Return the (X, Y) coordinate for the center point of the cell that contains the specified text.  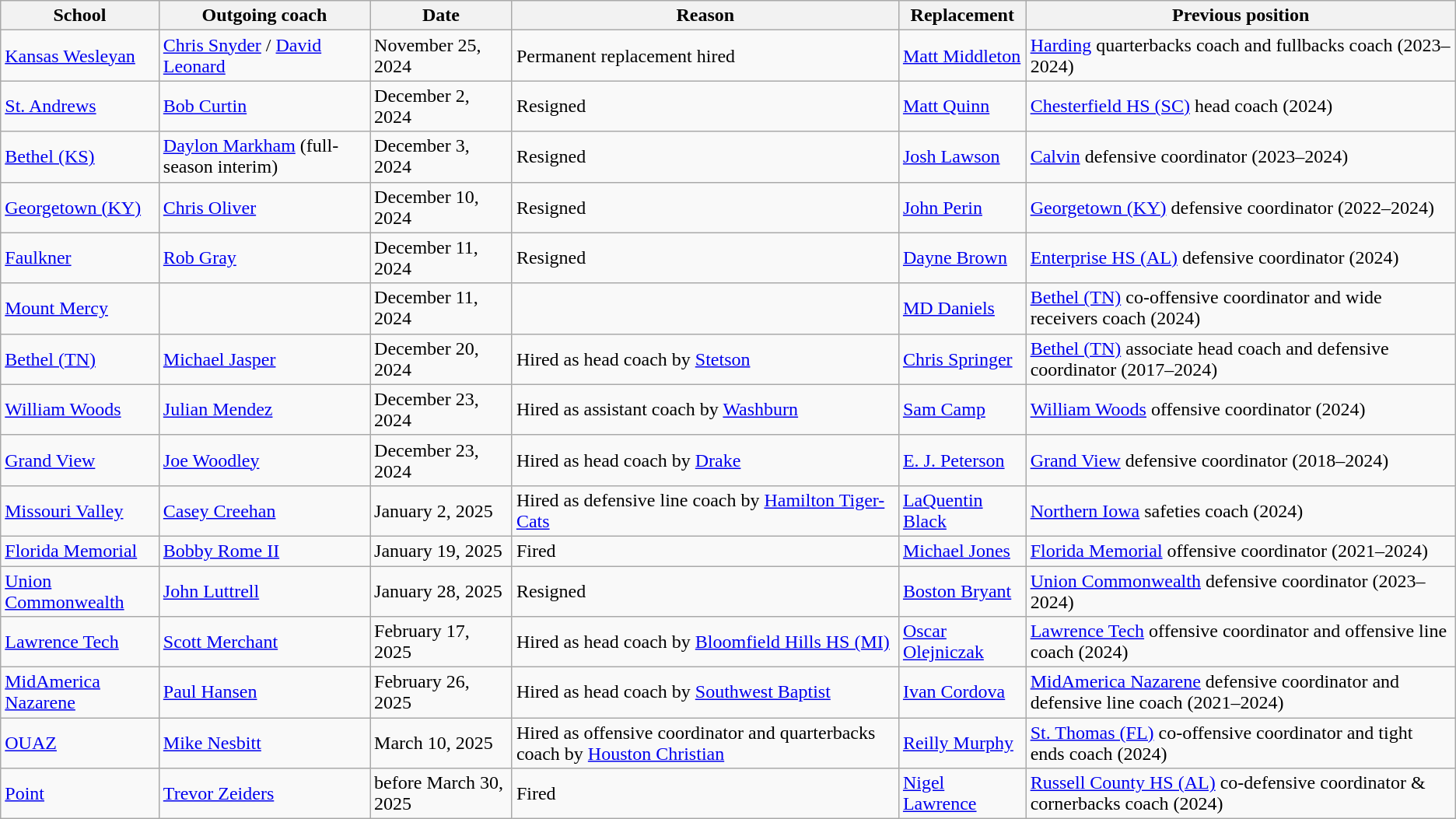
Hired as defensive line coach by Hamilton Tiger-Cats (705, 510)
Hired as assistant coach by Washburn (705, 409)
December 2, 2024 (442, 106)
MidAmerica Nazarene (80, 692)
Georgetown (KY) (80, 207)
Bobby Rome II (264, 551)
Georgetown (KY) defensive coordinator (2022–2024) (1241, 207)
Hired as head coach by Drake (705, 460)
Sam Camp (962, 409)
Chesterfield HS (SC) head coach (2024) (1241, 106)
Union Commonwealth (80, 591)
Chris Snyder / David Leonard (264, 56)
St. Andrews (80, 106)
E. J. Peterson (962, 460)
January 28, 2025 (442, 591)
Hired as head coach by Stetson (705, 359)
Reilly Murphy (962, 744)
January 2, 2025 (442, 510)
William Woods (80, 409)
Date (442, 16)
Russell County HS (AL) co-defensive coordinator & cornerbacks coach (2024) (1241, 793)
Previous position (1241, 16)
Union Commonwealth defensive coordinator (2023–2024) (1241, 591)
Ivan Cordova (962, 692)
Outgoing coach (264, 16)
MD Daniels (962, 308)
Florida Memorial offensive coordinator (2021–2024) (1241, 551)
Permanent replacement hired (705, 56)
Bethel (TN) (80, 359)
Faulkner (80, 258)
February 17, 2025 (442, 642)
November 25, 2024 (442, 56)
Nigel Lawrence (962, 793)
Bethel (KS) (80, 157)
Kansas Wesleyan (80, 56)
Mount Mercy (80, 308)
Point (80, 793)
Florida Memorial (80, 551)
Missouri Valley (80, 510)
before March 30, 2025 (442, 793)
OUAZ (80, 744)
Lawrence Tech offensive coordinator and offensive line coach (2024) (1241, 642)
Michael Jasper (264, 359)
Matt Quinn (962, 106)
Enterprise HS (AL) defensive coordinator (2024) (1241, 258)
Lawrence Tech (80, 642)
Julian Mendez (264, 409)
John Perin (962, 207)
Bethel (TN) associate head coach and defensive coordinator (2017–2024) (1241, 359)
Casey Creehan (264, 510)
Trevor Zeiders (264, 793)
Chris Oliver (264, 207)
December 20, 2024 (442, 359)
Bob Curtin (264, 106)
Northern Iowa safeties coach (2024) (1241, 510)
Daylon Markham (full-season interim) (264, 157)
Josh Lawson (962, 157)
Hired as offensive coordinator and quarterbacks coach by Houston Christian (705, 744)
John Luttrell (264, 591)
Hired as head coach by Southwest Baptist (705, 692)
Joe Woodley (264, 460)
Scott Merchant (264, 642)
Michael Jones (962, 551)
MidAmerica Nazarene defensive coordinator and defensive line coach (2021–2024) (1241, 692)
January 19, 2025 (442, 551)
William Woods offensive coordinator (2024) (1241, 409)
Oscar Olejniczak (962, 642)
Grand View defensive coordinator (2018–2024) (1241, 460)
Mike Nesbitt (264, 744)
St. Thomas (FL) co-offensive coordinator and tight ends coach (2024) (1241, 744)
February 26, 2025 (442, 692)
Boston Bryant (962, 591)
School (80, 16)
Grand View (80, 460)
Bethel (TN) co-offensive coordinator and wide receivers coach (2024) (1241, 308)
Hired as head coach by Bloomfield Hills HS (MI) (705, 642)
LaQuentin Black (962, 510)
Calvin defensive coordinator (2023–2024) (1241, 157)
December 3, 2024 (442, 157)
Matt Middleton (962, 56)
December 10, 2024 (442, 207)
Chris Springer (962, 359)
Paul Hansen (264, 692)
Replacement (962, 16)
Reason (705, 16)
Rob Gray (264, 258)
March 10, 2025 (442, 744)
Dayne Brown (962, 258)
Harding quarterbacks coach and fullbacks coach (2023–2024) (1241, 56)
